Output the (X, Y) coordinate of the center of the cell containing the given text.  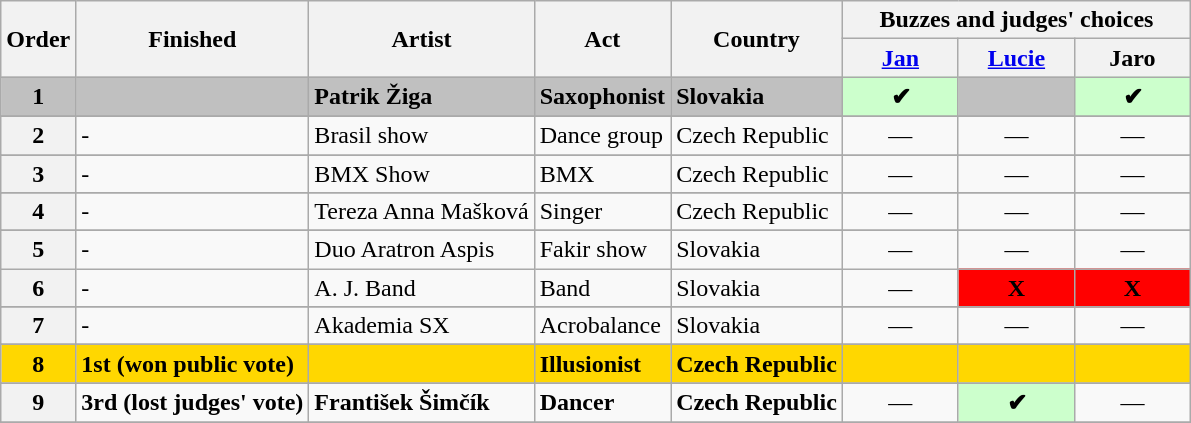
Jan (900, 58)
Jaro (1132, 58)
Fakir show (602, 250)
Act (602, 39)
Patrik Žiga (422, 97)
Saxophonist (602, 97)
Country (757, 39)
Singer (602, 212)
1st (won public vote) (192, 364)
Brasil show (422, 135)
4 (38, 212)
Acrobalance (602, 326)
3rd (lost judges' vote) (192, 403)
Illusionist (602, 364)
8 (38, 364)
Akademia SX (422, 326)
1 (38, 97)
Dance group (602, 135)
Duo Aratron Aspis (422, 250)
6 (38, 288)
Artist (422, 39)
BMX (602, 173)
František Šimčík (422, 403)
BMX Show (422, 173)
Order (38, 39)
7 (38, 326)
A. J. Band (422, 288)
2 (38, 135)
Band (602, 288)
5 (38, 250)
Buzzes and judges' choices (1016, 20)
Lucie (1016, 58)
3 (38, 173)
Dancer (602, 403)
Tereza Anna Mašková (422, 212)
9 (38, 403)
Finished (192, 39)
